Search for the cell housing the specified text and yield its (X, Y) center coordinate. 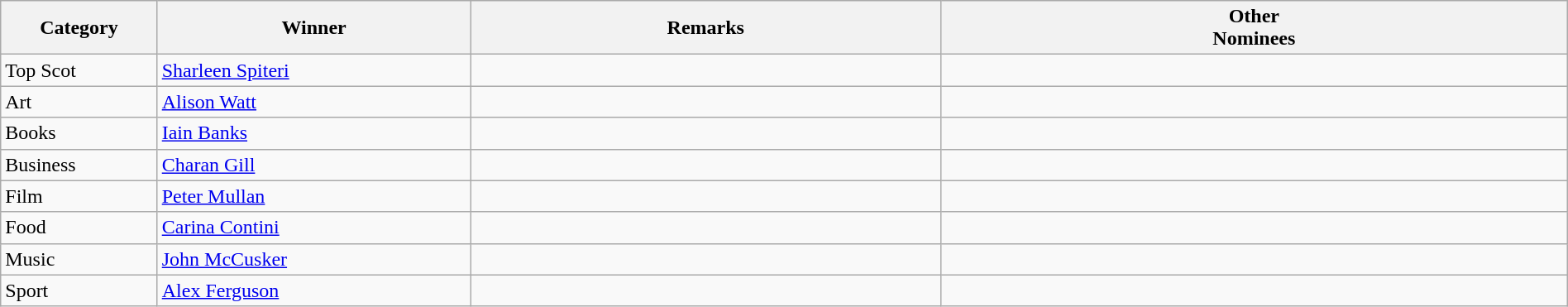
Food (79, 228)
Film (79, 196)
Business (79, 165)
Sharleen Spiteri (314, 70)
Category (79, 28)
Art (79, 102)
Sport (79, 290)
Carina Contini (314, 228)
Iain Banks (314, 133)
Winner (314, 28)
Alex Ferguson (314, 290)
Top Scot (79, 70)
Charan Gill (314, 165)
OtherNominees (1254, 28)
Peter Mullan (314, 196)
Remarks (705, 28)
Books (79, 133)
John McCusker (314, 259)
Music (79, 259)
Alison Watt (314, 102)
